Extract the [x, y] coordinate from the center of the cell holding the provided text.  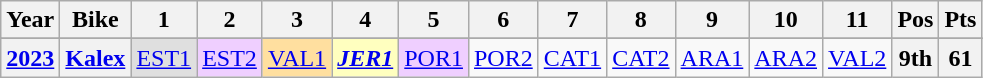
1 [164, 20]
ARA1 [712, 58]
CAT2 [641, 58]
Pos [916, 20]
11 [858, 20]
Bike [96, 20]
CAT1 [572, 58]
3 [296, 20]
POR1 [434, 58]
EST1 [164, 58]
2023 [30, 58]
Pts [960, 20]
4 [366, 20]
7 [572, 20]
8 [641, 20]
Kalex [96, 58]
EST2 [230, 58]
VAL1 [296, 58]
6 [503, 20]
VAL2 [858, 58]
JER1 [366, 58]
61 [960, 58]
9th [916, 58]
2 [230, 20]
ARA2 [786, 58]
POR2 [503, 58]
10 [786, 20]
5 [434, 20]
9 [712, 20]
Year [30, 20]
